Determine the (X, Y) coordinate at the center of the cell enclosing the given text.  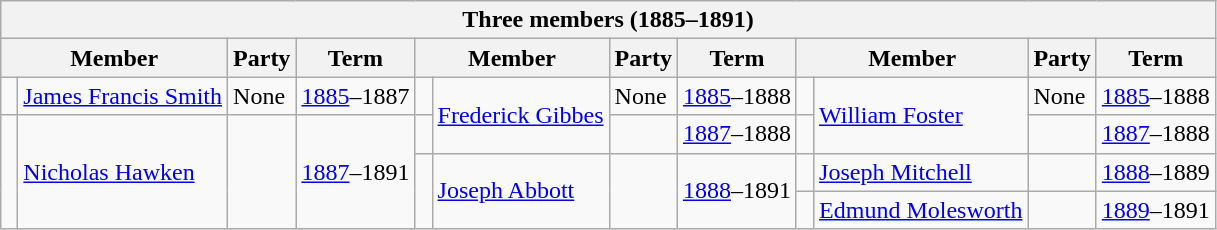
Frederick Gibbes (520, 115)
Three members (1885–1891) (608, 20)
1888–1891 (736, 191)
Joseph Mitchell (921, 172)
1885–1887 (356, 96)
1887–1891 (356, 172)
Edmund Molesworth (921, 210)
Nicholas Hawken (123, 172)
Joseph Abbott (520, 191)
William Foster (921, 115)
James Francis Smith (123, 96)
1888–1889 (1156, 172)
1889–1891 (1156, 210)
